Search for the cell housing the specified text and yield its (x, y) center coordinate. 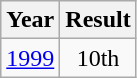
1999 (30, 58)
10th (98, 58)
Result (98, 20)
Year (30, 20)
